Extract the [x, y] coordinate from the center of the cell holding the provided text.  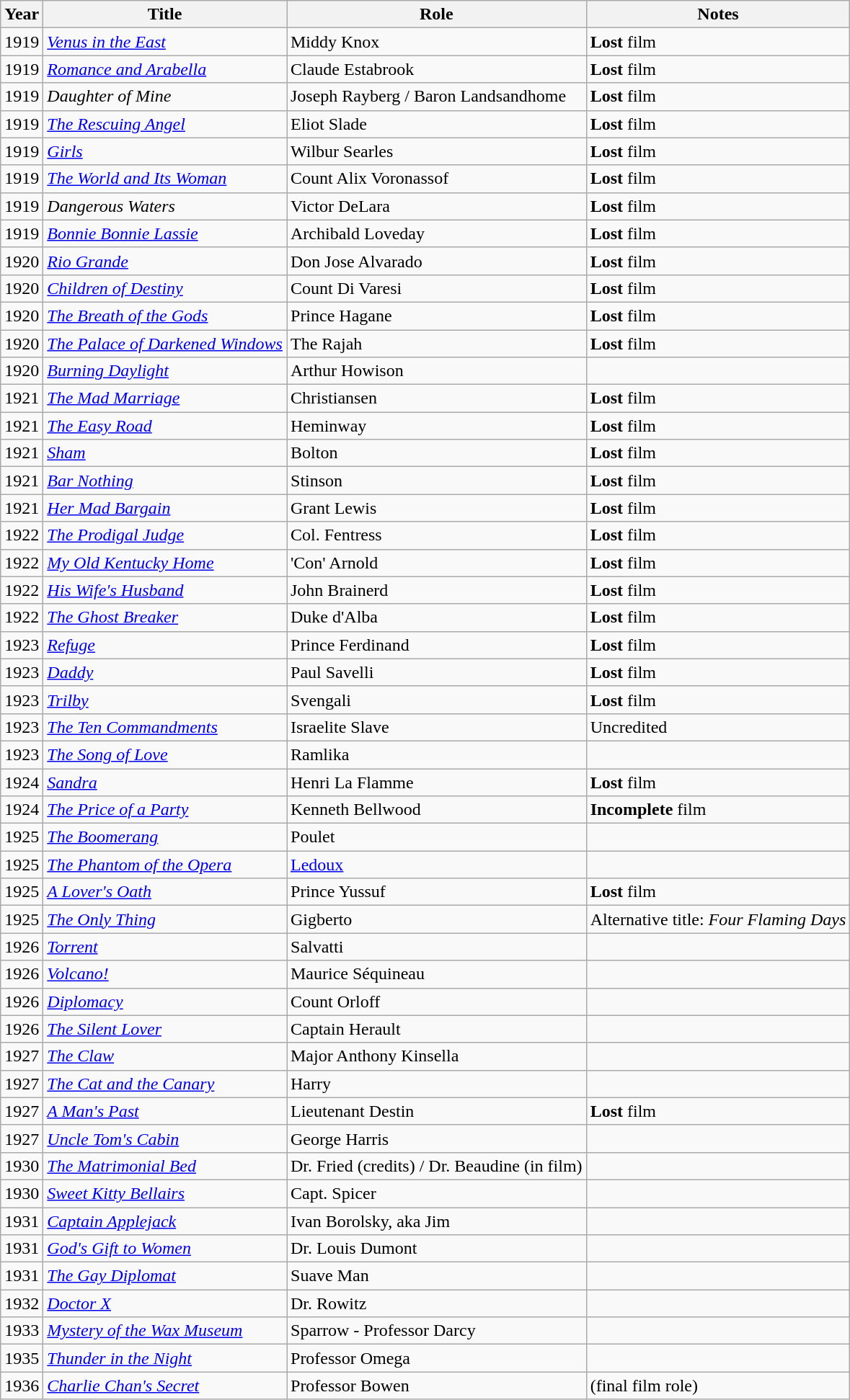
Count Di Varesi [437, 288]
Prince Ferdinand [437, 645]
Burning Daylight [165, 371]
1935 [22, 1358]
Col. Fentress [437, 535]
Grant Lewis [437, 508]
Paul Savelli [437, 672]
The Gay Diplomat [165, 1276]
Bolton [437, 453]
Sham [165, 453]
The Ten Commandments [165, 727]
Ledoux [437, 865]
Archibald Loveday [437, 233]
'Con' Arnold [437, 563]
Bar Nothing [165, 481]
The Palace of Darkened Windows [165, 344]
Uncredited [718, 727]
The World and Its Woman [165, 179]
Refuge [165, 645]
The Breath of the Gods [165, 316]
Sweet Kitty Bellairs [165, 1193]
Rio Grande [165, 261]
Stinson [437, 481]
Salvatti [437, 947]
Volcano! [165, 974]
Diplomacy [165, 1002]
Dangerous Waters [165, 206]
Henri La Flamme [437, 782]
The Easy Road [165, 426]
Heminway [437, 426]
Claude Estabrook [437, 69]
Harry [437, 1084]
Major Anthony Kinsella [437, 1056]
Sparrow - Professor Darcy [437, 1331]
The Matrimonial Bed [165, 1166]
Romance and Arabella [165, 69]
Professor Bowen [437, 1386]
Mystery of the Wax Museum [165, 1331]
Notes [718, 14]
Gigberto [437, 919]
Torrent [165, 947]
Her Mad Bargain [165, 508]
Alternative title: Four Flaming Days [718, 919]
John Brainerd [437, 590]
Title [165, 14]
His Wife's Husband [165, 590]
Maurice Séquineau [437, 974]
Capt. Spicer [437, 1193]
Eliot Slade [437, 124]
Prince Hagane [437, 316]
My Old Kentucky Home [165, 563]
The Cat and the Canary [165, 1084]
Daddy [165, 672]
Kenneth Bellwood [437, 810]
Dr. Louis Dumont [437, 1249]
Svengali [437, 700]
The Only Thing [165, 919]
Thunder in the Night [165, 1358]
Charlie Chan's Secret [165, 1386]
The Phantom of the Opera [165, 865]
Count Alix Voronassof [437, 179]
Prince Yussuf [437, 892]
Incomplete film [718, 810]
The Ghost Breaker [165, 617]
The Boomerang [165, 837]
Daughter of Mine [165, 97]
Sandra [165, 782]
Dr. Rowitz [437, 1303]
Israelite Slave [437, 727]
Trilby [165, 700]
Captain Applejack [165, 1221]
Suave Man [437, 1276]
Ramlika [437, 754]
A Man's Past [165, 1111]
George Harris [437, 1138]
Poulet [437, 837]
Year [22, 14]
The Song of Love [165, 754]
Captain Herault [437, 1029]
Lieutenant Destin [437, 1111]
A Lover's Oath [165, 892]
Ivan Borolsky, aka Jim [437, 1221]
Children of Destiny [165, 288]
Wilbur Searles [437, 151]
Dr. Fried (credits) / Dr. Beaudine (in film) [437, 1166]
Don Jose Alvarado [437, 261]
Doctor X [165, 1303]
1936 [22, 1386]
Professor Omega [437, 1358]
The Price of a Party [165, 810]
Arthur Howison [437, 371]
God's Gift to Women [165, 1249]
The Silent Lover [165, 1029]
Middy Knox [437, 42]
The Claw [165, 1056]
The Mad Marriage [165, 398]
Duke d'Alba [437, 617]
Role [437, 14]
Bonnie Bonnie Lassie [165, 233]
The Rajah [437, 344]
1933 [22, 1331]
Joseph Rayberg / Baron Landsandhome [437, 97]
The Prodigal Judge [165, 535]
(final film role) [718, 1386]
Count Orloff [437, 1002]
Christiansen [437, 398]
Uncle Tom's Cabin [165, 1138]
Venus in the East [165, 42]
1932 [22, 1303]
The Rescuing Angel [165, 124]
Girls [165, 151]
Victor DeLara [437, 206]
